Detect which cell encompasses the target text, then output its [x, y] center coordinate. 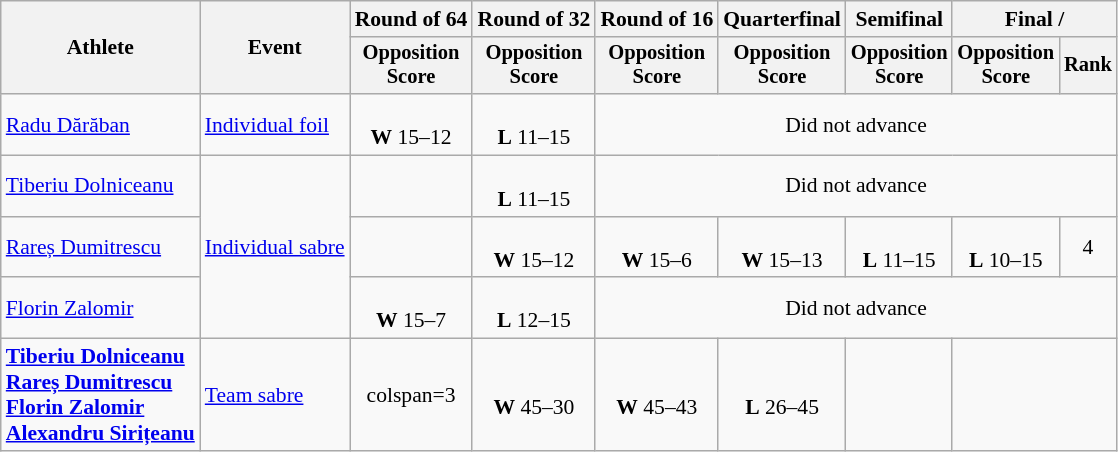
Individual foil [275, 124]
L 12–15 [534, 308]
Tiberiu Dolniceanu [100, 186]
4 [1088, 248]
W 45–43 [656, 395]
W 15–7 [412, 308]
Team sabre [275, 395]
Round of 64 [412, 19]
Rareș Dumitrescu [100, 248]
Round of 32 [534, 19]
Tiberiu DolniceanuRareș DumitrescuFlorin ZalomirAlexandru Sirițeanu [100, 395]
Final / [1034, 19]
Radu Dărăban [100, 124]
Semifinal [900, 19]
Athlete [100, 48]
Florin Zalomir [100, 308]
colspan=3 [412, 395]
Rank [1088, 66]
L 10–15 [1006, 248]
Round of 16 [656, 19]
Individual sabre [275, 248]
W 15–13 [782, 248]
L 26–45 [782, 395]
W 15–6 [656, 248]
W 45–30 [534, 395]
Quarterfinal [782, 19]
Event [275, 48]
